Scan for the cell matching the given text and deliver its (x, y) coordinate at center. 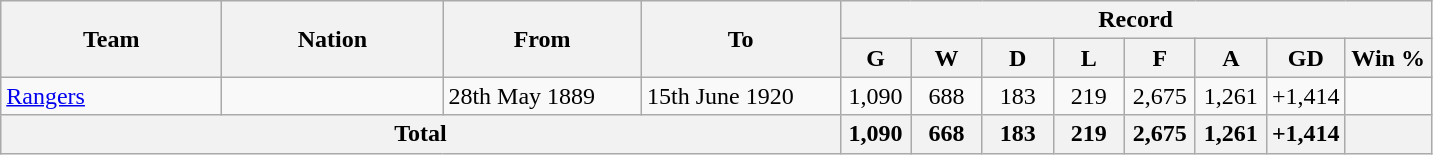
G (876, 58)
Win % (1388, 58)
Total (420, 134)
28th May 1889 (542, 96)
668 (946, 134)
F (1160, 58)
L (1088, 58)
GD (1306, 58)
D (1018, 58)
From (542, 39)
688 (946, 96)
A (1230, 58)
15th June 1920 (740, 96)
Nation (332, 39)
Team (112, 39)
Record (1136, 20)
W (946, 58)
To (740, 39)
Rangers (112, 96)
